Pinpoint the cell where the given text exists, returning its [X, Y] midpoint coordinate. 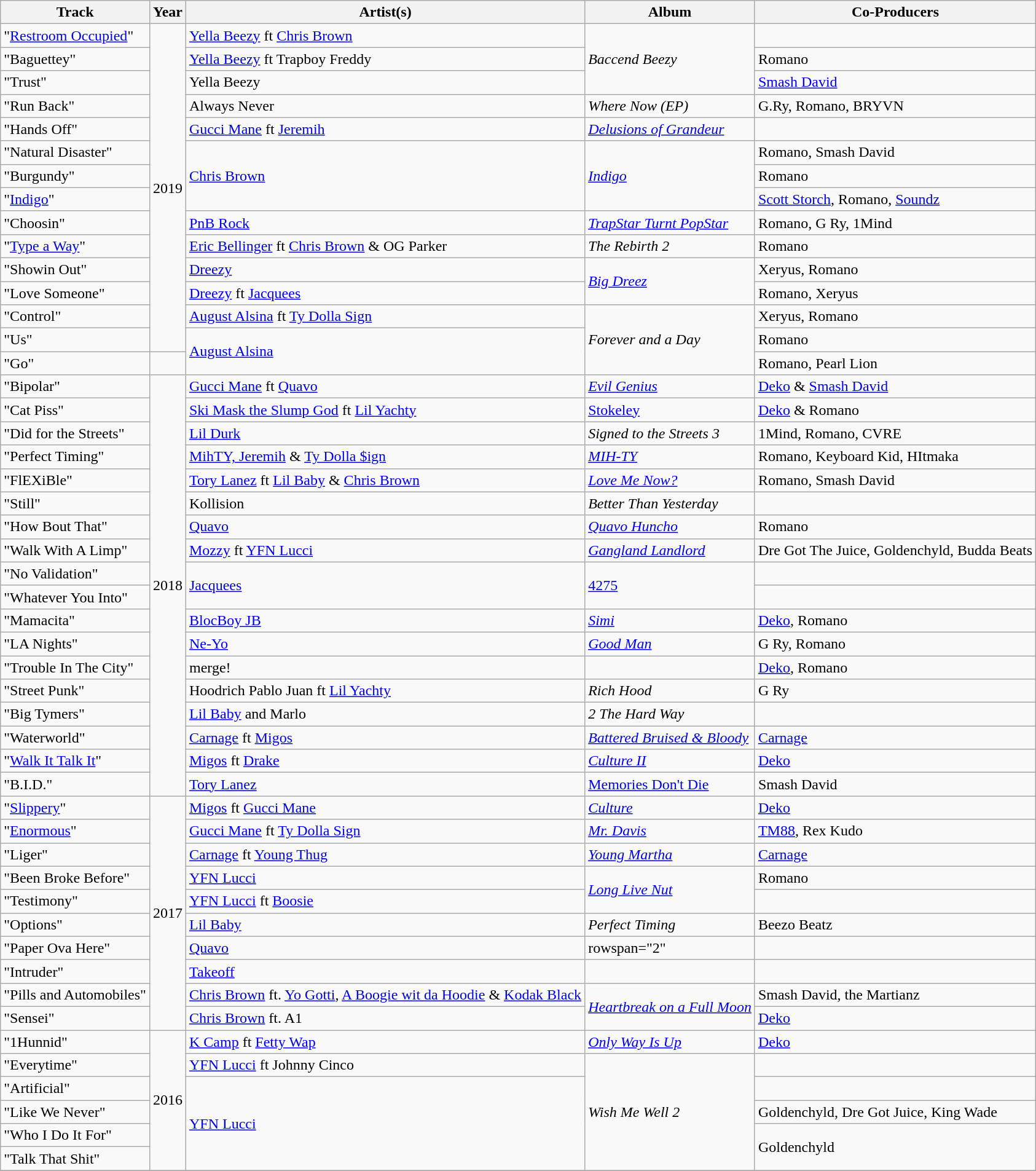
Beezo Beatz [895, 925]
"Sensei" [75, 1018]
TM88, Rex Kudo [895, 831]
2 The Hard Way [670, 714]
1Mind, Romano, CVRE [895, 433]
Love Me Now? [670, 480]
Deko & Smash David [895, 387]
Mr. Davis [670, 831]
"Street Punk" [75, 691]
"Bipolar" [75, 387]
"Walk With A Limp" [75, 550]
Yella Beezy ft Chris Brown [385, 36]
"Did for the Streets" [75, 433]
"Still" [75, 503]
"Hands Off" [75, 129]
"Options" [75, 925]
Romano, Pearl Lion [895, 363]
Lil Baby [385, 925]
"Baguettey" [75, 59]
4275 [670, 585]
"Us" [75, 340]
Indigo [670, 176]
PnB Rock [385, 223]
"Pills and Automobiles" [75, 995]
2017 [167, 913]
MihTY, Jeremih & Ty Dolla $ign [385, 457]
Gucci Mane ft Jeremih [385, 129]
"Walk It Talk It" [75, 761]
Chris Brown ft. Yo Gotti, A Boogie wit da Hoodie & Kodak Black [385, 995]
"Indigo" [75, 199]
G.Ry, Romano, BRYVN [895, 106]
Heartbreak on a Full Moon [670, 1006]
"B.I.D." [75, 784]
Long Live Nut [670, 889]
Mozzy ft YFN Lucci [385, 550]
Gangland Landlord [670, 550]
"FlEXiBle" [75, 480]
Big Dreez [670, 281]
Chris Brown ft. A1 [385, 1018]
"Talk That Shit" [75, 1159]
YFN Lucci ft Johnny Cinco [385, 1065]
Tory Lanez ft Lil Baby & Chris Brown [385, 480]
Evil Genius [670, 387]
Culture II [670, 761]
"Everytime" [75, 1065]
Takeoff [385, 971]
Year [167, 12]
Lil Durk [385, 433]
"Trust" [75, 82]
MIH-TY [670, 457]
TrapStar Turnt PopStar [670, 223]
Album [670, 12]
Culture [670, 808]
Yella Beezy ft Trapboy Freddy [385, 59]
Delusions of Grandeur [670, 129]
Ne-Yo [385, 644]
Migos ft Drake [385, 761]
Stokeley [670, 410]
"Enormous" [75, 831]
"Intruder" [75, 971]
Lil Baby and Marlo [385, 714]
Goldenchyld, Dre Got Juice, King Wade [895, 1112]
BlocBoy JB [385, 620]
Romano, Keyboard Kid, HItmaka [895, 457]
Kollision [385, 503]
"Choosin" [75, 223]
Battered Bruised & Bloody [670, 738]
"Waterworld" [75, 738]
"Control" [75, 317]
Romano, G Ry, 1Mind [895, 223]
"Trouble In The City" [75, 667]
K Camp ft Fetty Wap [385, 1042]
"Run Back" [75, 106]
Wish Me Well 2 [670, 1112]
"Burgundy" [75, 176]
Forever and a Day [670, 340]
Track [75, 12]
Memories Don't Die [670, 784]
"1Hunnid" [75, 1042]
Deko & Romano [895, 410]
Dre Got The Juice, Goldenchyld, Budda Beats [895, 550]
rowspan="2" [670, 948]
Goldenchyld [895, 1147]
Scott Storch, Romano, Soundz [895, 199]
Tory Lanez [385, 784]
"Who I Do It For" [75, 1135]
Chris Brown [385, 176]
"Like We Never" [75, 1112]
August Alsina ft Ty Dolla Sign [385, 317]
"Type a Way" [75, 246]
"Testimony" [75, 901]
"Showin Out" [75, 269]
Ski Mask the Slump God ft Lil Yachty [385, 410]
Only Way Is Up [670, 1042]
YFN Lucci ft Boosie [385, 901]
Gucci Mane ft Ty Dolla Sign [385, 831]
"Perfect Timing" [75, 457]
"Go" [75, 363]
The Rebirth 2 [670, 246]
"Restroom Occupied" [75, 36]
Good Man [670, 644]
Rich Hood [670, 691]
Jacquees [385, 585]
Perfect Timing [670, 925]
"Liger" [75, 854]
2019 [167, 188]
Yella Beezy [385, 82]
"LA Nights" [75, 644]
Gucci Mane ft Quavo [385, 387]
Dreezy [385, 269]
Artist(s) [385, 12]
2016 [167, 1100]
"Big Tymers" [75, 714]
Better Than Yesterday [670, 503]
Carnage ft Young Thug [385, 854]
"Artificial" [75, 1089]
Dreezy ft Jacquees [385, 293]
"Cat Piss" [75, 410]
"Love Someone" [75, 293]
Co-Producers [895, 12]
Hoodrich Pablo Juan ft Lil Yachty [385, 691]
August Alsina [385, 352]
"Mamacita" [75, 620]
Romano, Xeryus [895, 293]
G Ry [895, 691]
2018 [167, 585]
Always Never [385, 106]
G Ry, Romano [895, 644]
Quavo Huncho [670, 527]
Carnage ft Migos [385, 738]
Migos ft Gucci Mane [385, 808]
"Slippery" [75, 808]
merge! [385, 667]
Smash David, the Martianz [895, 995]
Signed to the Streets 3 [670, 433]
"Been Broke Before" [75, 878]
Young Martha [670, 854]
Baccend Beezy [670, 59]
Simi [670, 620]
"Natural Disaster" [75, 152]
Where Now (EP) [670, 106]
Eric Bellinger ft Chris Brown & OG Parker [385, 246]
"Whatever You Into" [75, 597]
"Paper Ova Here" [75, 948]
"No Validation" [75, 574]
"How Bout That" [75, 527]
